Return [x, y] of the center of cell containing provided text 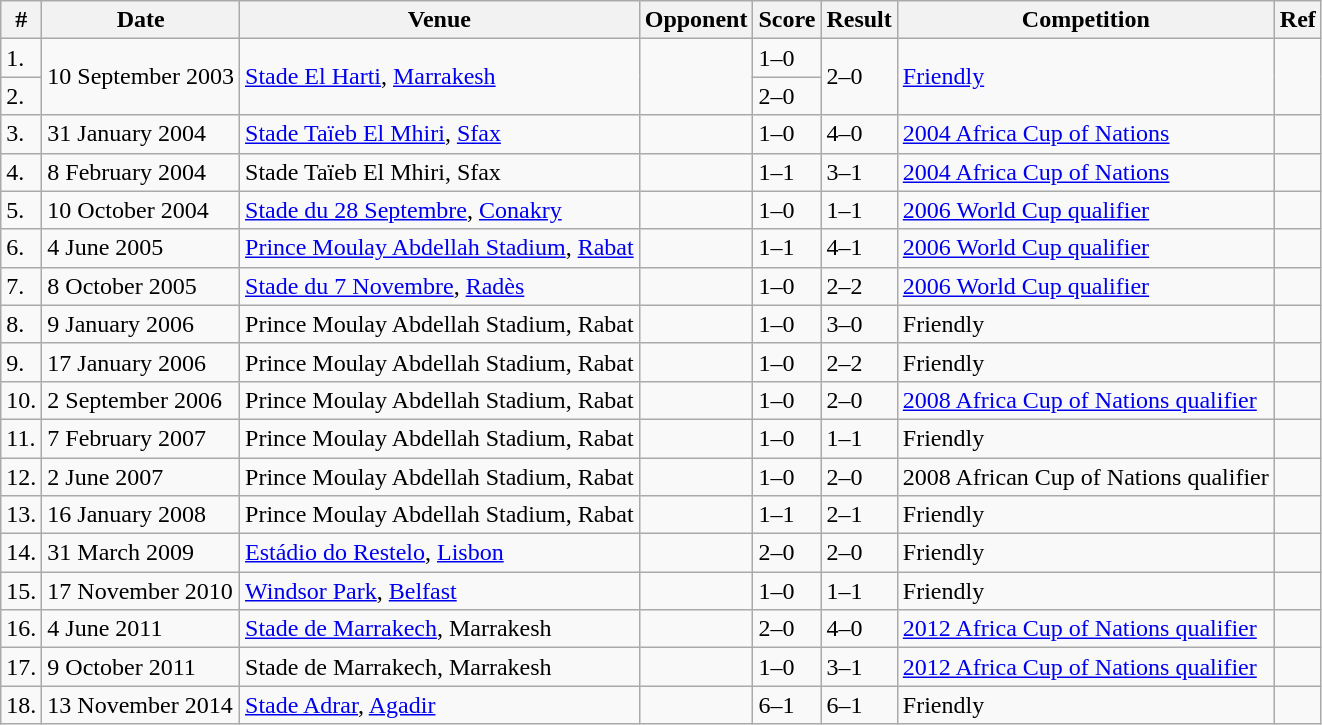
Ref [1298, 20]
17 January 2006 [141, 362]
15. [22, 591]
2008 Africa Cup of Nations qualifier [1086, 400]
Score [787, 20]
4 June 2011 [141, 629]
Stade Adrar, Agadir [440, 705]
7. [22, 286]
6. [22, 248]
Opponent [696, 20]
31 March 2009 [141, 553]
5. [22, 210]
Result [859, 20]
3. [22, 134]
10 September 2003 [141, 77]
3–0 [859, 324]
Stade du 7 Novembre, Radès [440, 286]
7 February 2007 [141, 438]
4 June 2005 [141, 248]
2 June 2007 [141, 477]
10. [22, 400]
Estádio do Restelo, Lisbon [440, 553]
8 October 2005 [141, 286]
1. [22, 58]
# [22, 20]
14. [22, 553]
2. [22, 96]
9 January 2006 [141, 324]
Stade El Harti, Marrakesh [440, 77]
13 November 2014 [141, 705]
17 November 2010 [141, 591]
12. [22, 477]
4. [22, 172]
Competition [1086, 20]
Windsor Park, Belfast [440, 591]
8. [22, 324]
4–1 [859, 248]
Stade du 28 Septembre, Conakry [440, 210]
2008 African Cup of Nations qualifier [1086, 477]
11. [22, 438]
Date [141, 20]
13. [22, 515]
9. [22, 362]
18. [22, 705]
31 January 2004 [141, 134]
16 January 2008 [141, 515]
8 February 2004 [141, 172]
2 September 2006 [141, 400]
17. [22, 667]
16. [22, 629]
10 October 2004 [141, 210]
2–1 [859, 515]
9 October 2011 [141, 667]
Venue [440, 20]
